Capture the cell that displays the provided text and extract its (X, Y) central coordinate. 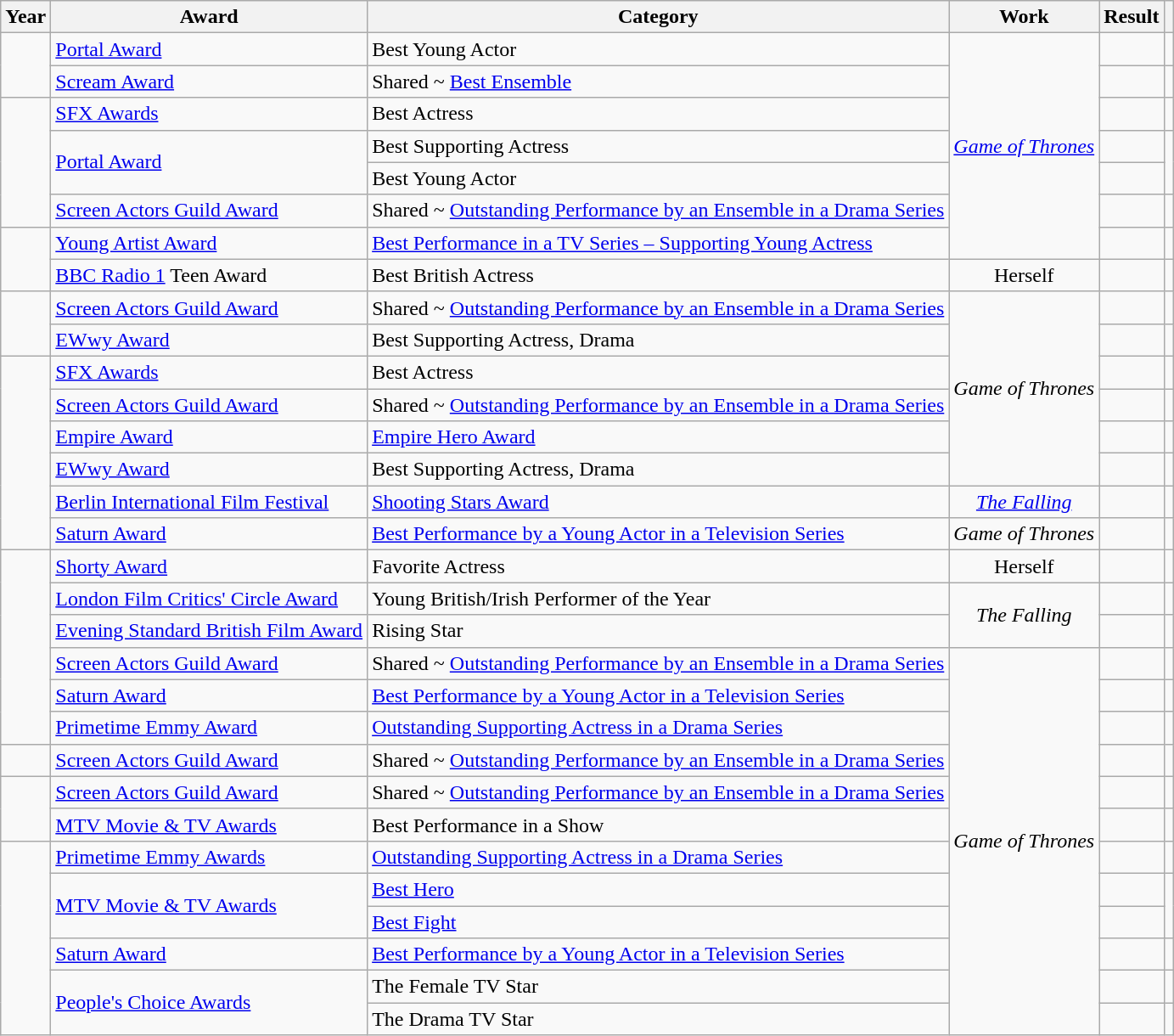
London Film Critics' Circle Award (209, 599)
Best Hero (659, 889)
Young Artist Award (209, 243)
Best Performance in a TV Series – Supporting Young Actress (659, 243)
Shared ~ Best Ensemble (659, 82)
Rising Star (659, 631)
Berlin International Film Festival (209, 502)
Empire Award (209, 437)
The Drama TV Star (659, 1019)
Shorty Award (209, 566)
Category (659, 17)
Primetime Emmy Awards (209, 857)
Result (1132, 17)
Evening Standard British Film Award (209, 631)
Scream Award (209, 82)
Favorite Actress (659, 566)
Year (25, 17)
Primetime Emmy Award (209, 728)
BBC Radio 1 Teen Award (209, 275)
The Female TV Star (659, 987)
Empire Hero Award (659, 437)
Best Performance in a Show (659, 825)
Best Supporting Actress (659, 146)
People's Choice Awards (209, 1003)
Shooting Stars Award (659, 502)
Work (1024, 17)
Award (209, 17)
Young British/Irish Performer of the Year (659, 599)
Best Fight (659, 921)
Best British Actress (659, 275)
